Find where the given text appears and provide that cell's center as (x, y) coordinate. 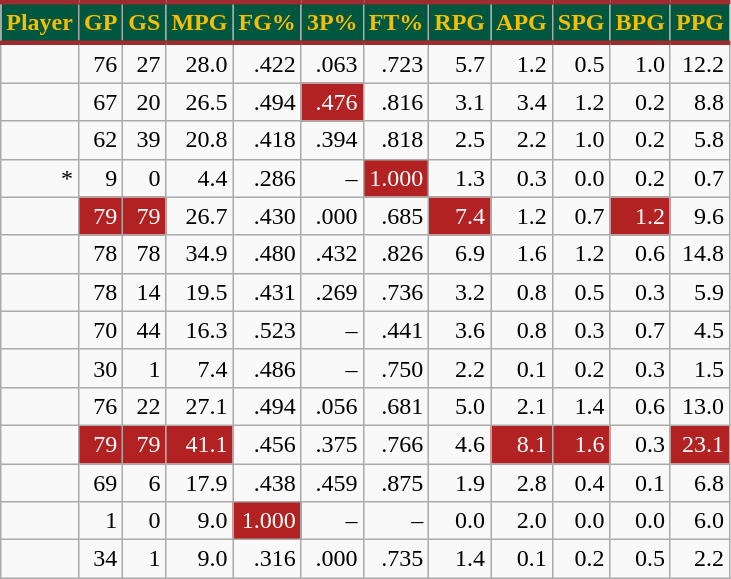
.723 (396, 63)
4.4 (200, 178)
44 (144, 330)
FG% (267, 22)
5.9 (700, 292)
14.8 (700, 254)
.432 (332, 254)
2.1 (522, 406)
.056 (332, 406)
.422 (267, 63)
30 (100, 368)
69 (100, 483)
.316 (267, 559)
SPG (581, 22)
5.0 (460, 406)
22 (144, 406)
.826 (396, 254)
1.9 (460, 483)
14 (144, 292)
* (40, 178)
.431 (267, 292)
4.6 (460, 444)
PPG (700, 22)
16.3 (200, 330)
20.8 (200, 140)
.735 (396, 559)
GP (100, 22)
34 (100, 559)
.286 (267, 178)
9 (100, 178)
34.9 (200, 254)
41.1 (200, 444)
.750 (396, 368)
13.0 (700, 406)
.486 (267, 368)
MPG (200, 22)
.476 (332, 102)
67 (100, 102)
1.5 (700, 368)
70 (100, 330)
28.0 (200, 63)
.480 (267, 254)
.375 (332, 444)
5.8 (700, 140)
26.5 (200, 102)
.456 (267, 444)
27.1 (200, 406)
62 (100, 140)
19.5 (200, 292)
.681 (396, 406)
3.2 (460, 292)
3.1 (460, 102)
2.8 (522, 483)
6.9 (460, 254)
6.8 (700, 483)
.418 (267, 140)
.459 (332, 483)
27 (144, 63)
.766 (396, 444)
3P% (332, 22)
.063 (332, 63)
20 (144, 102)
8.8 (700, 102)
APG (522, 22)
GS (144, 22)
.441 (396, 330)
.816 (396, 102)
6 (144, 483)
.818 (396, 140)
9.6 (700, 216)
.736 (396, 292)
5.7 (460, 63)
BPG (640, 22)
39 (144, 140)
.430 (267, 216)
FT% (396, 22)
26.7 (200, 216)
.438 (267, 483)
0.4 (581, 483)
.269 (332, 292)
23.1 (700, 444)
Player (40, 22)
12.2 (700, 63)
.394 (332, 140)
6.0 (700, 521)
3.4 (522, 102)
RPG (460, 22)
1.3 (460, 178)
.875 (396, 483)
4.5 (700, 330)
2.0 (522, 521)
.523 (267, 330)
3.6 (460, 330)
17.9 (200, 483)
2.5 (460, 140)
.685 (396, 216)
8.1 (522, 444)
